Locate the cell with the specified text and output its (X, Y) center coordinate. 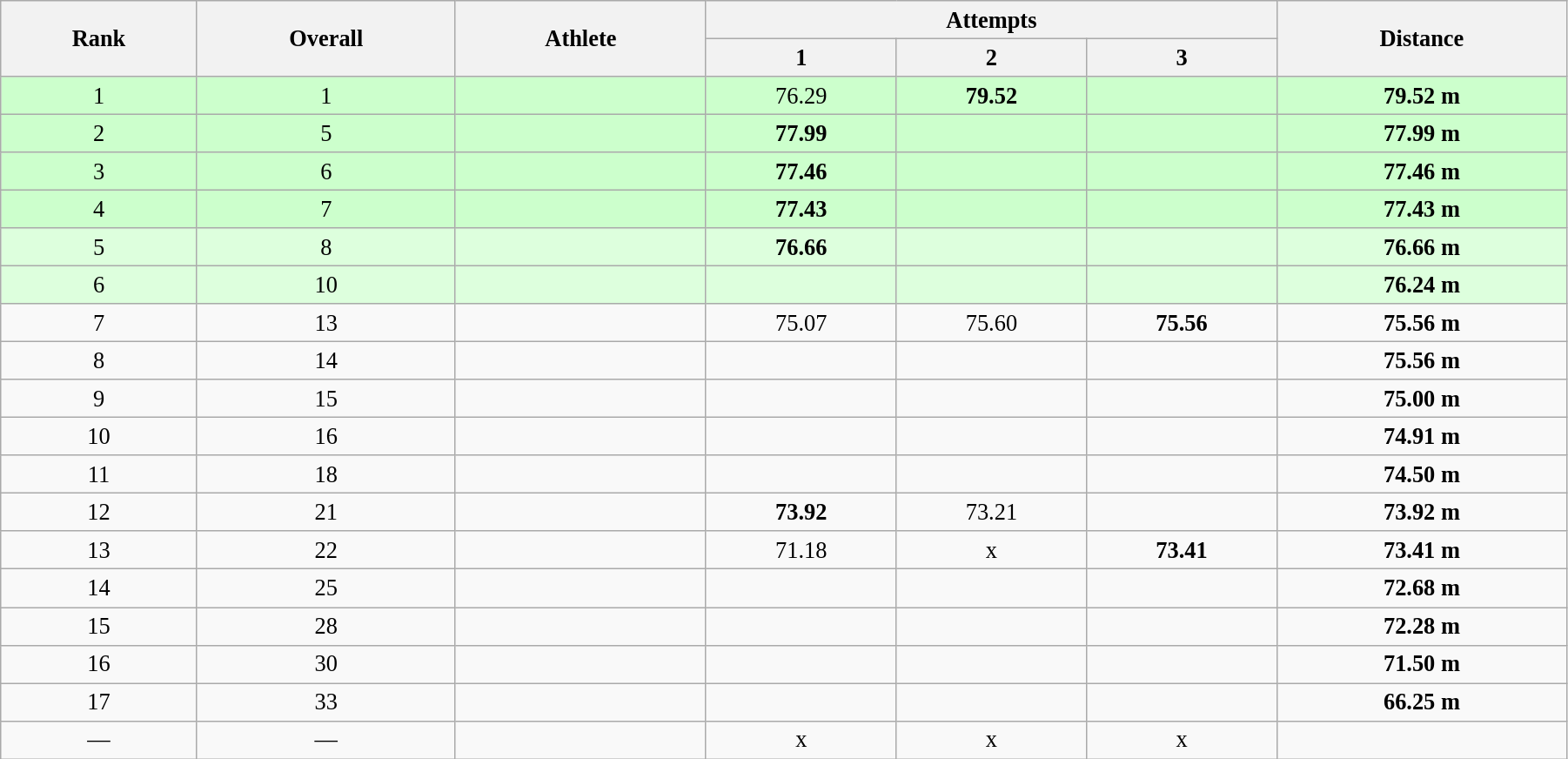
Distance (1422, 38)
79.52 (992, 95)
77.43 (801, 209)
Athlete (580, 38)
73.92 (801, 512)
12 (99, 512)
71.18 (801, 550)
18 (325, 474)
22 (325, 550)
28 (325, 626)
76.24 m (1422, 285)
73.92 m (1422, 512)
77.46 m (1422, 171)
71.50 m (1422, 664)
75.07 (801, 323)
66.25 m (1422, 702)
76.29 (801, 95)
77.99 m (1422, 133)
75.00 m (1422, 399)
77.43 m (1422, 209)
77.99 (801, 133)
72.68 m (1422, 588)
4 (99, 209)
74.50 m (1422, 474)
Attempts (991, 19)
77.46 (801, 171)
73.21 (992, 512)
76.66 (801, 247)
73.41 (1182, 550)
75.60 (992, 323)
Overall (325, 38)
30 (325, 664)
33 (325, 702)
75.56 (1182, 323)
21 (325, 512)
Rank (99, 38)
17 (99, 702)
76.66 m (1422, 247)
79.52 m (1422, 95)
73.41 m (1422, 550)
9 (99, 399)
11 (99, 474)
74.91 m (1422, 436)
25 (325, 588)
72.28 m (1422, 626)
